Output the [X, Y] coordinate of the center of the cell containing the given text.  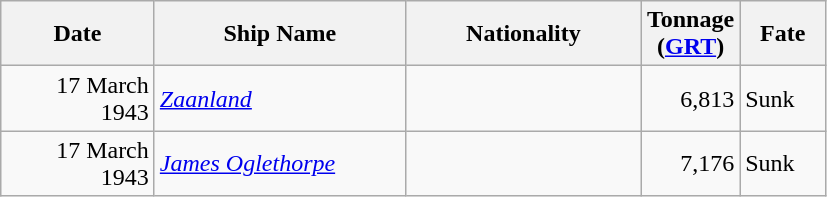
Fate [783, 34]
7,176 [690, 164]
6,813 [690, 98]
James Oglethorpe [280, 164]
Zaanland [280, 98]
Tonnage(GRT) [690, 34]
Nationality [523, 34]
Date [78, 34]
Ship Name [280, 34]
